Output the (X, Y) coordinate of the center of the cell containing the given text.  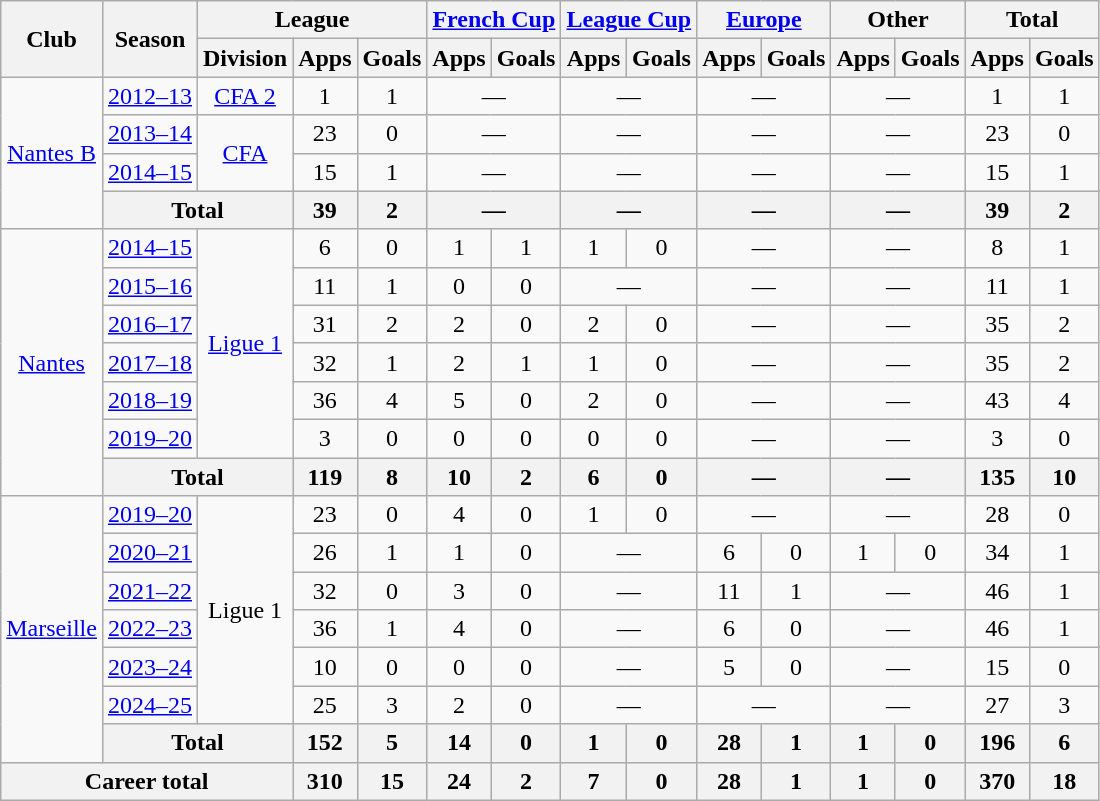
CFA 2 (246, 96)
League (312, 20)
14 (459, 743)
25 (325, 705)
CFA (246, 153)
119 (325, 477)
370 (997, 781)
2022–23 (150, 629)
2024–25 (150, 705)
152 (325, 743)
18 (1064, 781)
310 (325, 781)
Marseille (52, 629)
34 (997, 553)
24 (459, 781)
2023–24 (150, 667)
Season (150, 39)
43 (997, 400)
31 (325, 324)
Europe (764, 20)
7 (594, 781)
2021–22 (150, 591)
Club (52, 39)
2016–17 (150, 324)
2012–13 (150, 96)
Division (246, 58)
2017–18 (150, 362)
2020–21 (150, 553)
Other (898, 20)
135 (997, 477)
27 (997, 705)
French Cup (494, 20)
Nantes (52, 362)
2013–14 (150, 134)
2018–19 (150, 400)
Nantes B (52, 153)
196 (997, 743)
2015–16 (150, 286)
26 (325, 553)
League Cup (629, 20)
Career total (147, 781)
